Identify which cell holds the provided text, then report its (x, y) central coordinate. 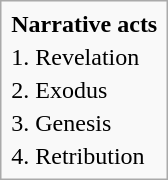
2. Exodus (84, 90)
1. Revelation (84, 57)
Narrative acts (84, 24)
3. Genesis (84, 123)
4. Retribution (84, 156)
